Identify which cell holds the provided text, then report its [x, y] central coordinate. 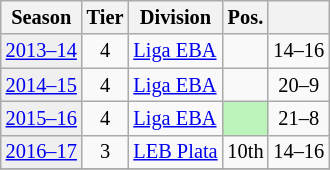
21–8 [298, 118]
Tier [106, 17]
3 [106, 152]
2016–17 [42, 152]
2015–16 [42, 118]
LEB Plata [175, 152]
10th [245, 152]
Pos. [245, 17]
20–9 [298, 85]
Division [175, 17]
2014–15 [42, 85]
Season [42, 17]
2013–14 [42, 51]
